Return (X, Y) of the center of cell containing provided text 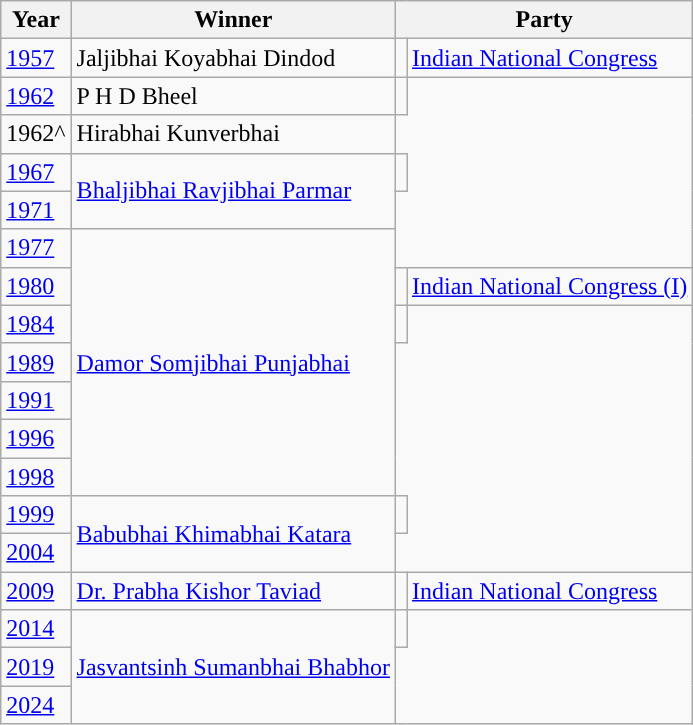
1957 (36, 58)
2024 (36, 705)
1999 (36, 515)
Party (544, 20)
2009 (36, 591)
P H D Bheel (233, 96)
1996 (36, 438)
Damor Somjibhai Punjabhai (233, 362)
1989 (36, 362)
1998 (36, 477)
Winner (233, 20)
Year (36, 20)
1967 (36, 172)
2004 (36, 553)
Indian National Congress (I) (550, 286)
Bhaljibhai Ravjibhai Parmar (233, 191)
1962^ (36, 134)
1984 (36, 324)
Babubhai Khimabhai Katara (233, 534)
Dr. Prabha Kishor Taviad (233, 591)
Jaljibhai Koyabhai Dindod (233, 58)
Hirabhai Kunverbhai (233, 134)
1980 (36, 286)
2014 (36, 629)
1962 (36, 96)
2019 (36, 667)
1971 (36, 210)
1977 (36, 248)
1991 (36, 400)
Jasvantsinh Sumanbhai Bhabhor (233, 667)
